Locate the cell with the specified text and output its (X, Y) center coordinate. 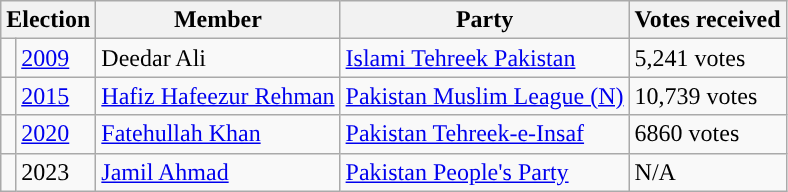
2015 (56, 96)
Pakistan People's Party (484, 172)
Election (48, 20)
Pakistan Tehreek-e-Insaf (484, 134)
Islami Tehreek Pakistan (484, 58)
10,739 votes (708, 96)
Fatehullah Khan (218, 134)
Votes received (708, 20)
2020 (56, 134)
Hafiz Hafeezur Rehman (218, 96)
Pakistan Muslim League (N) (484, 96)
N/A (708, 172)
6860 votes (708, 134)
2009 (56, 58)
2023 (56, 172)
Deedar Ali (218, 58)
5,241 votes (708, 58)
Jamil Ahmad (218, 172)
Party (484, 20)
Member (218, 20)
